Return the (X, Y) coordinate for the center point of the cell that contains the specified text.  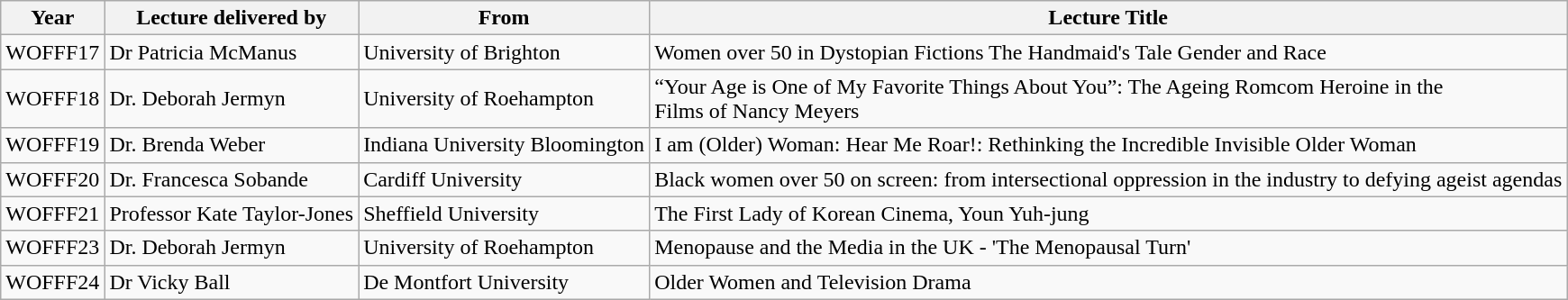
WOFFF19 (52, 145)
WOFFF20 (52, 179)
Menopause and the Media in the UK - 'The Menopausal Turn' (1108, 248)
De Montfort University (505, 282)
Cardiff University (505, 179)
From (505, 18)
WOFFF24 (52, 282)
University of Brighton (505, 52)
Sheffield University (505, 214)
Lecture delivered by (232, 18)
WOFFF18 (52, 99)
Professor Kate Taylor-Jones (232, 214)
WOFFF21 (52, 214)
Women over 50 in Dystopian Fictions The Handmaid's Tale Gender and Race (1108, 52)
Older Women and Television Drama (1108, 282)
“Your Age is One of My Favorite Things About You”: The Ageing Romcom Heroine in theFilms of Nancy Meyers (1108, 99)
Year (52, 18)
WOFFF17 (52, 52)
Dr. Brenda Weber (232, 145)
Lecture Title (1108, 18)
Dr Vicky Ball (232, 282)
Dr. Francesca Sobande (232, 179)
The First Lady of Korean Cinema, Youn Yuh-jung (1108, 214)
Indiana University Bloomington (505, 145)
Black women over 50 on screen: from intersectional oppression in the industry to defying ageist agendas (1108, 179)
I am (Older) Woman: Hear Me Roar!: Rethinking the Incredible Invisible Older Woman (1108, 145)
WOFFF23 (52, 248)
Dr Patricia McManus (232, 52)
